Determine the (X, Y) coordinate at the center of the cell enclosing the given text.  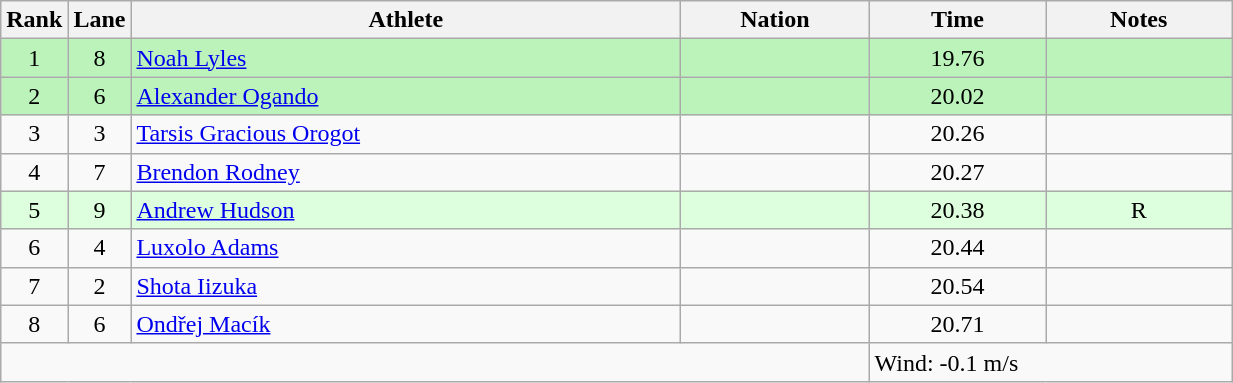
9 (100, 210)
20.44 (958, 248)
Noah Lyles (406, 58)
20.38 (958, 210)
Tarsis Gracious Orogot (406, 134)
Wind: -0.1 m/s (1050, 362)
1 (34, 58)
Rank (34, 20)
Nation (775, 20)
Athlete (406, 20)
20.26 (958, 134)
20.27 (958, 172)
Ondřej Macík (406, 324)
R (1139, 210)
Luxolo Adams (406, 248)
Alexander Ogando (406, 96)
20.54 (958, 286)
Shota Iizuka (406, 286)
Lane (100, 20)
Time (958, 20)
Brendon Rodney (406, 172)
Andrew Hudson (406, 210)
20.71 (958, 324)
20.02 (958, 96)
Notes (1139, 20)
19.76 (958, 58)
5 (34, 210)
